Detect which cell encompasses the target text, then output its (X, Y) center coordinate. 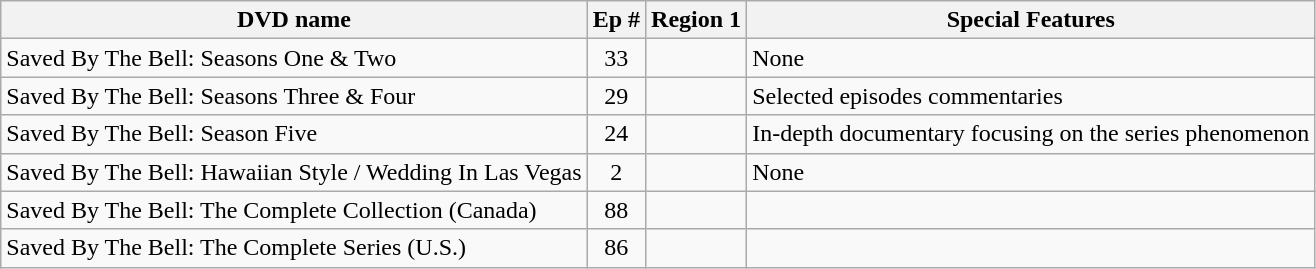
29 (616, 96)
Special Features (1031, 20)
Saved By The Bell: Seasons One & Two (294, 58)
Saved By The Bell: The Complete Series (U.S.) (294, 248)
Saved By The Bell: Hawaiian Style / Wedding In Las Vegas (294, 172)
88 (616, 210)
2 (616, 172)
Selected episodes commentaries (1031, 96)
24 (616, 134)
In-depth documentary focusing on the series phenomenon (1031, 134)
86 (616, 248)
Saved By The Bell: The Complete Collection (Canada) (294, 210)
Saved By The Bell: Seasons Three & Four (294, 96)
Region 1 (696, 20)
33 (616, 58)
Ep # (616, 20)
Saved By The Bell: Season Five (294, 134)
DVD name (294, 20)
